Detect which cell encompasses the target text, then output its (x, y) center coordinate. 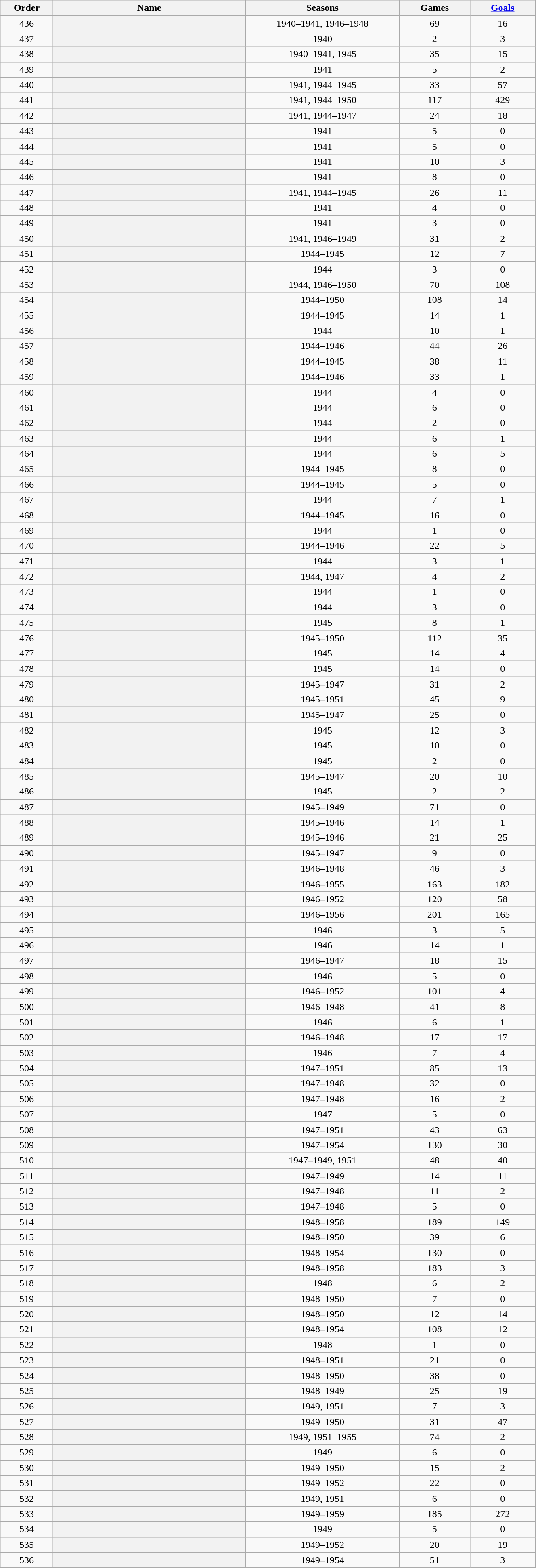
517 (27, 1268)
165 (502, 914)
475 (27, 623)
499 (27, 992)
1947–1954 (322, 1145)
1949, 1951–1955 (322, 1437)
525 (27, 1391)
1941, 1944–1947 (322, 115)
523 (27, 1360)
1940–1941, 1945 (322, 54)
1946–1955 (322, 884)
496 (27, 945)
1944–1950 (322, 300)
272 (502, 1514)
112 (435, 638)
466 (27, 484)
442 (27, 115)
30 (502, 1145)
535 (27, 1545)
486 (27, 792)
429 (502, 100)
459 (27, 377)
519 (27, 1299)
1945–1949 (322, 807)
489 (27, 838)
506 (27, 1099)
512 (27, 1191)
43 (435, 1130)
Seasons (322, 8)
163 (435, 884)
469 (27, 530)
443 (27, 131)
183 (435, 1268)
448 (27, 208)
1946–1947 (322, 961)
39 (435, 1237)
1944, 1947 (322, 576)
440 (27, 85)
485 (27, 776)
482 (27, 730)
493 (27, 899)
521 (27, 1329)
69 (435, 23)
Order (27, 8)
529 (27, 1453)
51 (435, 1560)
117 (435, 100)
452 (27, 269)
438 (27, 54)
447 (27, 193)
1947–1949 (322, 1176)
1940 (322, 39)
526 (27, 1406)
41 (435, 1007)
467 (27, 500)
454 (27, 300)
455 (27, 315)
439 (27, 69)
473 (27, 592)
446 (27, 177)
457 (27, 346)
1940–1941, 1946–1948 (322, 23)
514 (27, 1222)
465 (27, 469)
13 (502, 1068)
Goals (502, 8)
460 (27, 392)
530 (27, 1468)
1947 (322, 1114)
456 (27, 331)
58 (502, 899)
468 (27, 515)
505 (27, 1084)
57 (502, 85)
518 (27, 1283)
492 (27, 884)
470 (27, 546)
498 (27, 976)
464 (27, 454)
445 (27, 161)
1941, 1946–1949 (322, 239)
501 (27, 1022)
484 (27, 761)
513 (27, 1207)
528 (27, 1437)
532 (27, 1499)
Name (149, 8)
458 (27, 361)
480 (27, 700)
536 (27, 1560)
1949–1959 (322, 1514)
531 (27, 1483)
1945–1950 (322, 638)
74 (435, 1437)
1949–1954 (322, 1560)
46 (435, 868)
1946–1956 (322, 914)
1944, 1946–1950 (322, 285)
Games (435, 8)
24 (435, 115)
450 (27, 239)
500 (27, 1007)
436 (27, 23)
1947–1949, 1951 (322, 1160)
511 (27, 1176)
481 (27, 715)
463 (27, 438)
495 (27, 930)
101 (435, 992)
1948–1951 (322, 1360)
487 (27, 807)
185 (435, 1514)
477 (27, 653)
524 (27, 1375)
533 (27, 1514)
44 (435, 346)
32 (435, 1084)
47 (502, 1421)
488 (27, 822)
483 (27, 746)
522 (27, 1345)
494 (27, 914)
189 (435, 1222)
451 (27, 254)
471 (27, 561)
1941, 1944–1950 (322, 100)
502 (27, 1038)
461 (27, 407)
441 (27, 100)
504 (27, 1068)
478 (27, 669)
48 (435, 1160)
40 (502, 1160)
534 (27, 1529)
182 (502, 884)
516 (27, 1253)
472 (27, 576)
476 (27, 638)
449 (27, 223)
474 (27, 607)
149 (502, 1222)
515 (27, 1237)
510 (27, 1160)
1948–1949 (322, 1391)
63 (502, 1130)
453 (27, 285)
509 (27, 1145)
503 (27, 1053)
1945–1951 (322, 700)
491 (27, 868)
490 (27, 853)
444 (27, 146)
70 (435, 285)
508 (27, 1130)
479 (27, 684)
520 (27, 1314)
527 (27, 1421)
462 (27, 423)
71 (435, 807)
437 (27, 39)
497 (27, 961)
507 (27, 1114)
85 (435, 1068)
201 (435, 914)
45 (435, 700)
120 (435, 899)
